Return (X, Y) of the center of cell containing provided text 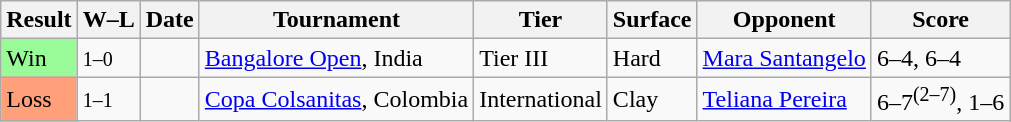
Opponent (784, 20)
1–0 (108, 58)
6–7(2–7), 1–6 (940, 100)
Date (170, 20)
Result (39, 20)
Bangalore Open, India (336, 58)
International (541, 100)
Surface (652, 20)
Clay (652, 100)
Tournament (336, 20)
Loss (39, 100)
Tier (541, 20)
6–4, 6–4 (940, 58)
Mara Santangelo (784, 58)
Hard (652, 58)
Copa Colsanitas, Colombia (336, 100)
Win (39, 58)
Teliana Pereira (784, 100)
Score (940, 20)
1–1 (108, 100)
W–L (108, 20)
Tier III (541, 58)
